Output the [x, y] coordinate of the center of the cell containing the given text.  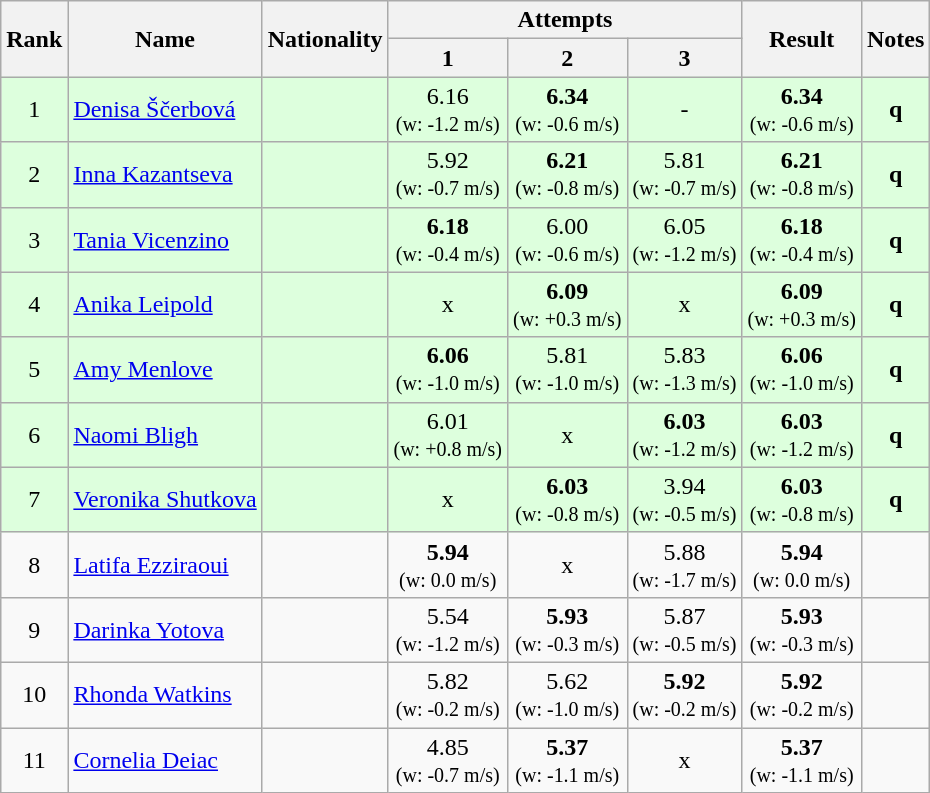
Result [802, 39]
Darinka Yotova [165, 630]
6.03(w: -0.8 m/s) [567, 500]
5.94(w: 0.0 m/s) [448, 564]
5.54(w: -1.2 m/s) [448, 630]
3.94(w: -0.5 m/s) [684, 500]
6.03 (w: -1.2 m/s) [802, 434]
5.88(w: -1.7 m/s) [684, 564]
10 [34, 694]
Cornelia Deiac [165, 760]
6.01(w: +0.8 m/s) [448, 434]
Attempts [565, 20]
5.37 (w: -1.1 m/s) [802, 760]
5.92 (w: -0.2 m/s) [802, 694]
6 [34, 434]
Notes [895, 39]
5.37(w: -1.1 m/s) [567, 760]
4.85(w: -0.7 m/s) [448, 760]
5.87(w: -0.5 m/s) [684, 630]
Name [165, 39]
7 [34, 500]
6.00(w: -0.6 m/s) [567, 240]
5.93 (w: -0.3 m/s) [802, 630]
6.18(w: -0.4 m/s) [448, 240]
6.21(w: -0.8 m/s) [567, 174]
5.82(w: -0.2 m/s) [448, 694]
Anika Leipold [165, 304]
8 [34, 564]
6.03(w: -1.2 m/s) [684, 434]
Latifa Ezziraoui [165, 564]
4 [34, 304]
5.62(w: -1.0 m/s) [567, 694]
6.16(w: -1.2 m/s) [448, 110]
6.05(w: -1.2 m/s) [684, 240]
Amy Menlove [165, 370]
Naomi Bligh [165, 434]
Veronika Shutkova [165, 500]
5.81(w: -1.0 m/s) [567, 370]
6.06 (w: -1.0 m/s) [802, 370]
6.03 (w: -0.8 m/s) [802, 500]
- [684, 110]
5.83(w: -1.3 m/s) [684, 370]
6.09 (w: +0.3 m/s) [802, 304]
11 [34, 760]
Rhonda Watkins [165, 694]
5 [34, 370]
Inna Kazantseva [165, 174]
6.18 (w: -0.4 m/s) [802, 240]
Tania Vicenzino [165, 240]
5.92(w: -0.2 m/s) [684, 694]
Nationality [325, 39]
5.81(w: -0.7 m/s) [684, 174]
6.34 (w: -0.6 m/s) [802, 110]
5.92(w: -0.7 m/s) [448, 174]
5.93(w: -0.3 m/s) [567, 630]
9 [34, 630]
Rank [34, 39]
6.21 (w: -0.8 m/s) [802, 174]
6.34(w: -0.6 m/s) [567, 110]
5.94 (w: 0.0 m/s) [802, 564]
Denisa Ščerbová [165, 110]
6.09(w: +0.3 m/s) [567, 304]
6.06(w: -1.0 m/s) [448, 370]
